Return (X, Y) of the center of cell containing provided text 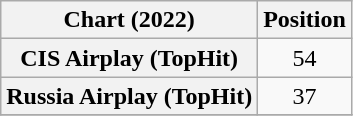
Russia Airplay (TopHit) (130, 96)
CIS Airplay (TopHit) (130, 58)
37 (305, 96)
Chart (2022) (130, 20)
54 (305, 58)
Position (305, 20)
